Detect which cell encompasses the target text, then output its (X, Y) center coordinate. 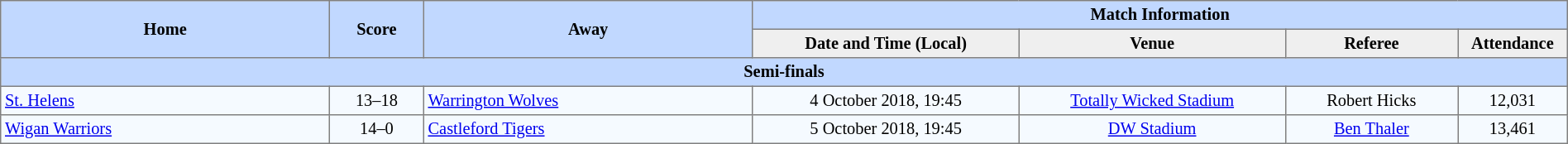
Away (588, 30)
12,031 (1513, 100)
5 October 2018, 19:45 (886, 129)
13–18 (377, 100)
Totally Wicked Stadium (1152, 100)
Robert Hicks (1371, 100)
Venue (1152, 43)
Ben Thaler (1371, 129)
Semi-finals (784, 72)
Warrington Wolves (588, 100)
St. Helens (165, 100)
Score (377, 30)
14–0 (377, 129)
Wigan Warriors (165, 129)
13,461 (1513, 129)
Date and Time (Local) (886, 43)
Match Information (1159, 15)
Referee (1371, 43)
Castleford Tigers (588, 129)
DW Stadium (1152, 129)
4 October 2018, 19:45 (886, 100)
Attendance (1513, 43)
Home (165, 30)
